Search for the cell housing the specified text and yield its (x, y) center coordinate. 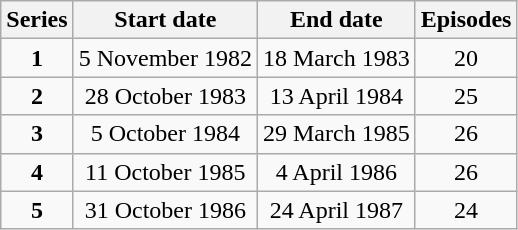
Episodes (466, 20)
18 March 1983 (336, 58)
24 (466, 210)
3 (37, 134)
25 (466, 96)
5 November 1982 (165, 58)
4 (37, 172)
20 (466, 58)
1 (37, 58)
End date (336, 20)
28 October 1983 (165, 96)
31 October 1986 (165, 210)
2 (37, 96)
13 April 1984 (336, 96)
29 March 1985 (336, 134)
4 April 1986 (336, 172)
5 (37, 210)
Series (37, 20)
Start date (165, 20)
24 April 1987 (336, 210)
11 October 1985 (165, 172)
5 October 1984 (165, 134)
